Pinpoint the cell where the given text exists, returning its [X, Y] midpoint coordinate. 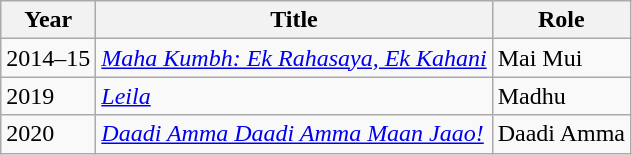
Year [48, 20]
Leila [294, 96]
2020 [48, 134]
Maha Kumbh: Ek Rahasaya, Ek Kahani [294, 58]
Role [561, 20]
2014–15 [48, 58]
Madhu [561, 96]
Title [294, 20]
Mai Mui [561, 58]
Daadi Amma [561, 134]
Daadi Amma Daadi Amma Maan Jaao! [294, 134]
2019 [48, 96]
